Detect which cell encompasses the target text, then output its (x, y) center coordinate. 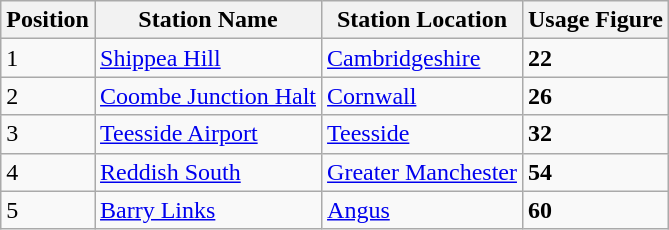
Coombe Junction Halt (208, 96)
Greater Manchester (422, 172)
Cambridgeshire (422, 58)
Teesside (422, 134)
26 (595, 96)
Position (48, 20)
Station Name (208, 20)
32 (595, 134)
5 (48, 210)
Station Location (422, 20)
1 (48, 58)
4 (48, 172)
60 (595, 210)
Cornwall (422, 96)
Shippea Hill (208, 58)
3 (48, 134)
22 (595, 58)
Teesside Airport (208, 134)
Reddish South (208, 172)
2 (48, 96)
Angus (422, 210)
Barry Links (208, 210)
54 (595, 172)
Usage Figure (595, 20)
